Provide the (X, Y) coordinate of the cell's center where the given text is located.  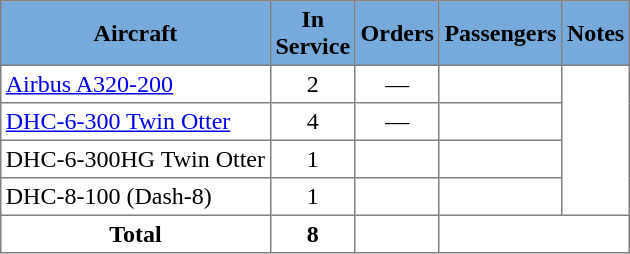
Orders (397, 33)
DHC-8-100 (Dash-8) (136, 197)
2 (312, 84)
DHC-6-300 Twin Otter (136, 122)
4 (312, 122)
DHC-6-300HG Twin Otter (136, 159)
Airbus A320-200 (136, 84)
Aircraft (136, 33)
Passengers (500, 33)
Total (136, 234)
InService (312, 33)
8 (312, 234)
Notes (596, 33)
